Identify which cell holds the provided text, then report its (x, y) central coordinate. 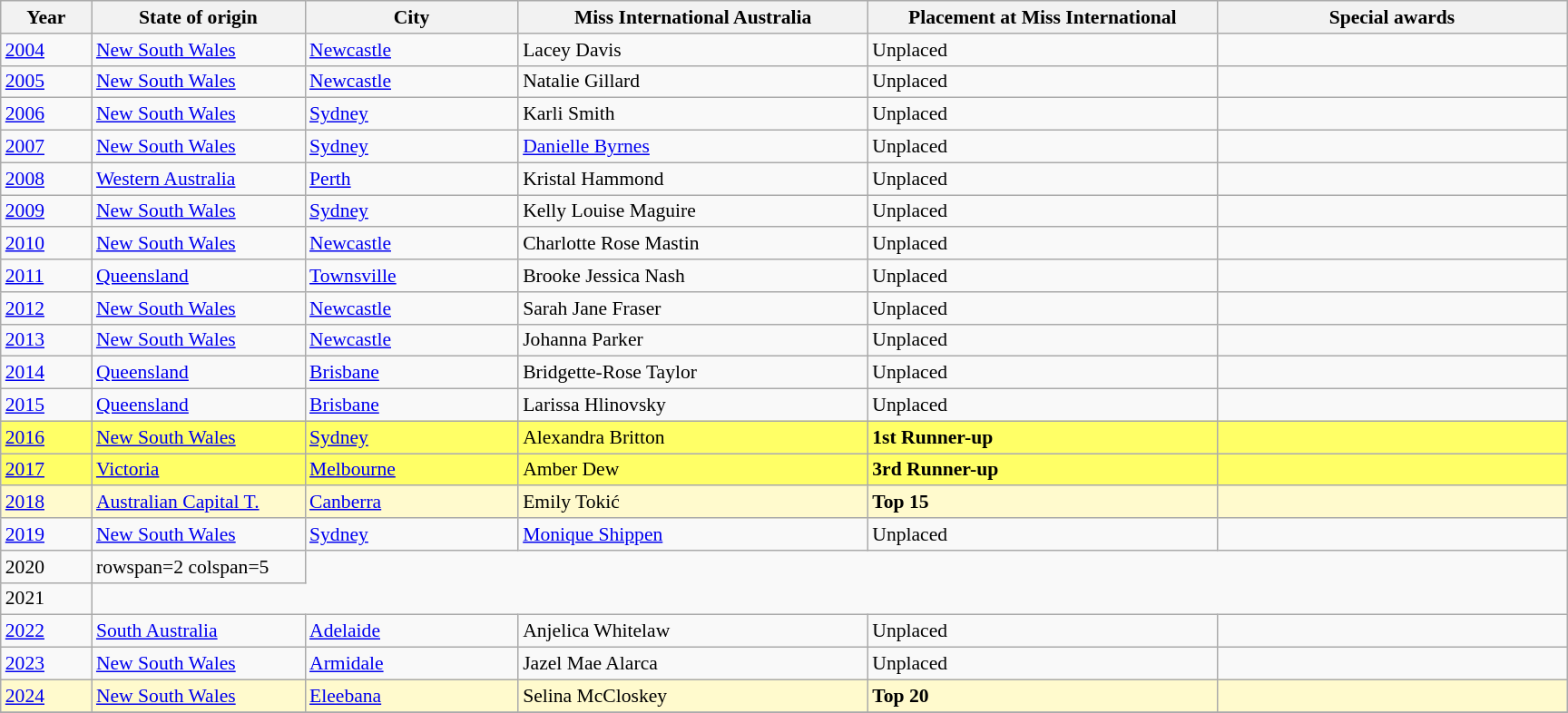
Year (46, 17)
2021 (46, 599)
2015 (46, 405)
2014 (46, 373)
Bridgette-Rose Taylor (693, 373)
Eleebana (412, 696)
2022 (46, 631)
2013 (46, 340)
Miss International Australia (693, 17)
1st Runner-up (1042, 437)
Placement at Miss International (1042, 17)
Victoria (198, 470)
Danielle Byrnes (693, 147)
Brooke Jessica Nash (693, 276)
State of origin (198, 17)
Karli Smith (693, 114)
Anjelica Whitelaw (693, 631)
City (412, 17)
Natalie Gillard (693, 82)
Johanna Parker (693, 340)
2007 (46, 147)
Top 20 (1042, 696)
2023 (46, 664)
Selina McCloskey (693, 696)
Canberra (412, 503)
Larissa Hlinovsky (693, 405)
Sarah Jane Fraser (693, 308)
Adelaide (412, 631)
2011 (46, 276)
Amber Dew (693, 470)
2009 (46, 211)
Perth (412, 179)
2020 (46, 567)
Jazel Mae Alarca (693, 664)
Top 15 (1042, 503)
3rd Runner-up (1042, 470)
2005 (46, 82)
2012 (46, 308)
2024 (46, 696)
Western Australia (198, 179)
2016 (46, 437)
2008 (46, 179)
Australian Capital T. (198, 503)
2006 (46, 114)
Charlotte Rose Mastin (693, 244)
Melbourne (412, 470)
Emily Tokić (693, 503)
2004 (46, 50)
2010 (46, 244)
2019 (46, 534)
rowspan=2 colspan=5 (198, 567)
Monique Shippen (693, 534)
Kristal Hammond (693, 179)
Lacey Davis (693, 50)
Armidale (412, 664)
2017 (46, 470)
Special awards (1392, 17)
Alexandra Britton (693, 437)
2018 (46, 503)
Townsville (412, 276)
South Australia (198, 631)
Kelly Louise Maguire (693, 211)
